Pinpoint the cell where the given text exists, returning its [X, Y] midpoint coordinate. 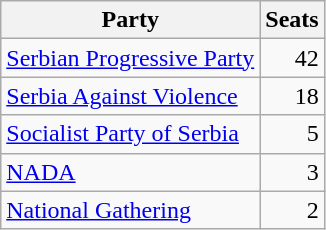
National Gathering [130, 210]
2 [292, 210]
Socialist Party of Serbia [130, 134]
Party [130, 20]
42 [292, 58]
Serbia Against Violence [130, 96]
5 [292, 134]
Serbian Progressive Party [130, 58]
3 [292, 172]
Seats [292, 20]
NADA [130, 172]
18 [292, 96]
